Detect which cell encompasses the target text, then output its (x, y) center coordinate. 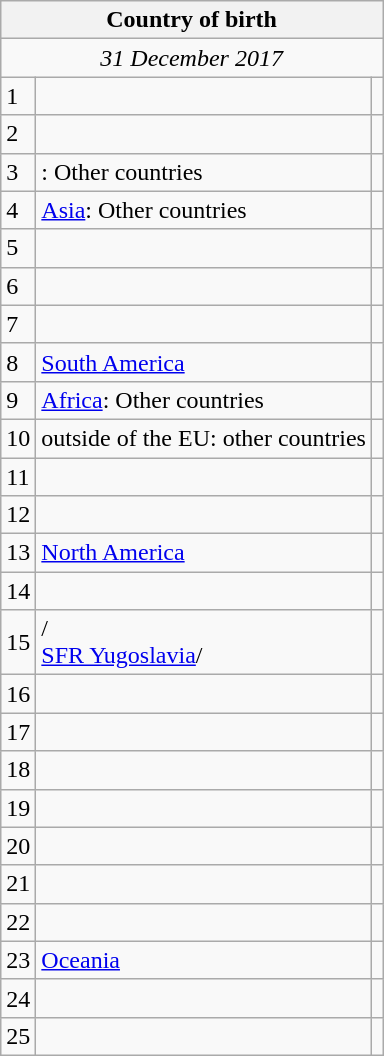
15 (18, 642)
/SFR Yugoslavia/ (204, 642)
17 (18, 732)
South America (204, 362)
20 (18, 846)
Country of birth (192, 20)
25 (18, 1036)
6 (18, 286)
8 (18, 362)
24 (18, 998)
Africa: Other countries (204, 400)
14 (18, 591)
: Other countries (204, 172)
10 (18, 438)
2 (18, 134)
Oceania (204, 960)
22 (18, 922)
North America (204, 553)
9 (18, 400)
12 (18, 515)
7 (18, 324)
13 (18, 553)
4 (18, 210)
11 (18, 477)
5 (18, 248)
31 December 2017 (192, 58)
19 (18, 808)
23 (18, 960)
outside of the EU: other countries (204, 438)
21 (18, 884)
Asia: Other countries (204, 210)
18 (18, 770)
1 (18, 96)
3 (18, 172)
16 (18, 694)
